Identify which cell holds the provided text, then report its (x, y) central coordinate. 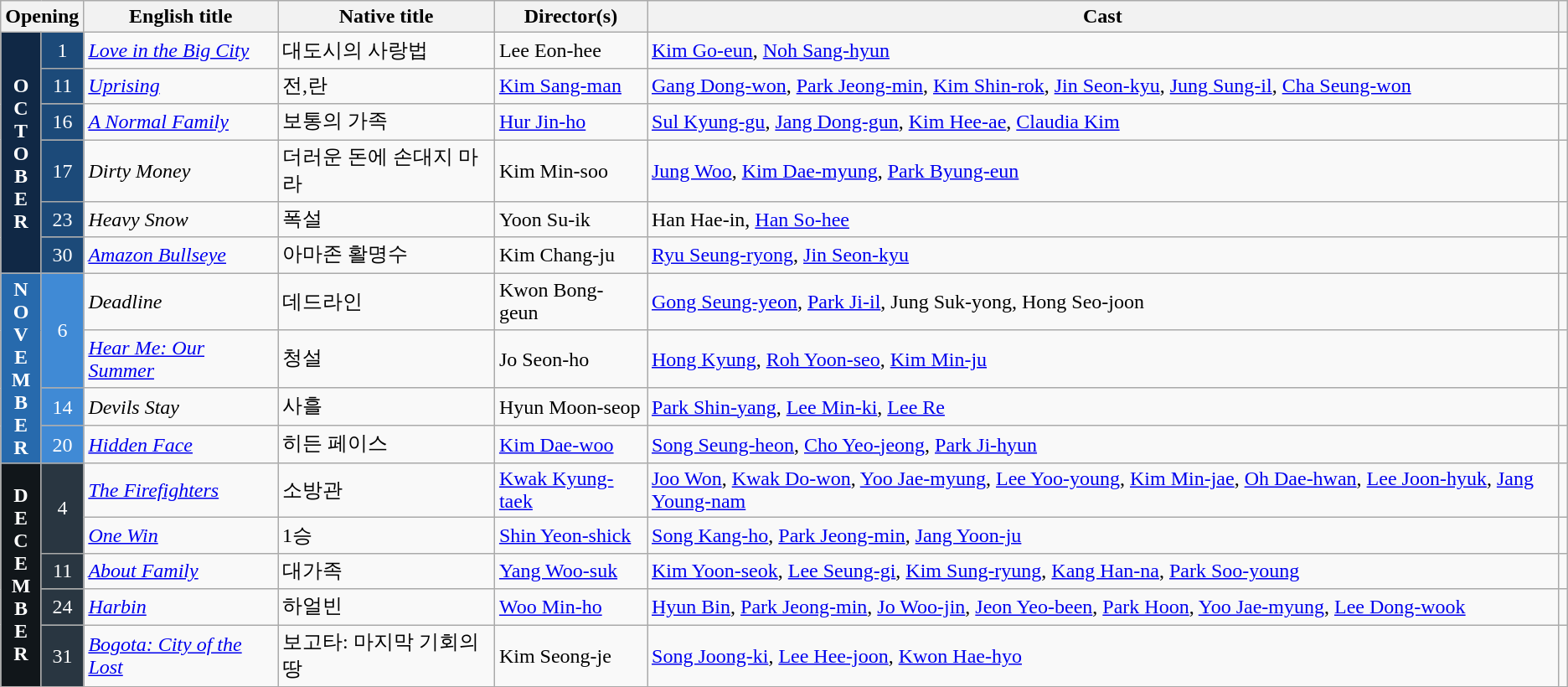
4 (62, 509)
Yoon Su-ik (570, 220)
A Normal Family (181, 122)
DECEMBER (22, 575)
대가족 (387, 571)
Joo Won, Kwak Do-won, Yoo Jae-myung, Lee Yoo-young, Kim Min-jae, Oh Dae-hwan, Lee Joon-hyuk, Jang Young-nam (1102, 491)
소방관 (387, 491)
Bogota: City of the Lost (181, 656)
Kim Yoon-seok, Lee Seung-gi, Kim Sung-ryung, Kang Han-na, Park Soo-young (1102, 571)
20 (62, 444)
NOVEMBER (22, 369)
Hyun Bin, Park Jeong-min, Jo Woo-jin, Jeon Yeo-been, Park Hoon, Yoo Jae-myung, Lee Dong-wook (1102, 607)
청설 (387, 359)
Kim Sang-man (570, 85)
아마존 활명수 (387, 255)
히든 페이스 (387, 444)
대도시의 사랑법 (387, 50)
Hyun Moon-seop (570, 407)
Hidden Face (181, 444)
Hear Me: Our Summer (181, 359)
Woo Min-ho (570, 607)
17 (62, 170)
Han Hae-in, Han So-hee (1102, 220)
Hur Jin-ho (570, 122)
Kwak Kyung-taek (570, 491)
Amazon Bullseye (181, 255)
Kwon Bong-geun (570, 302)
전,란 (387, 85)
1 (62, 50)
Hong Kyung, Roh Yoon-seo, Kim Min-ju (1102, 359)
Dirty Money (181, 170)
Jo Seon-ho (570, 359)
Yang Woo-suk (570, 571)
English title (181, 17)
Lee Eon-hee (570, 50)
Kim Chang-ju (570, 255)
더러운 돈에 손대지 마라 (387, 170)
Park Shin-yang, Lee Min-ki, Lee Re (1102, 407)
Kim Go-eun, Noh Sang-hyun (1102, 50)
31 (62, 656)
16 (62, 122)
Kim Seong-je (570, 656)
Director(s) (570, 17)
Song Seung-heon, Cho Yeo-jeong, Park Ji-hyun (1102, 444)
1승 (387, 536)
Song Kang-ho, Park Jeong-min, Jang Yoon-ju (1102, 536)
One Win (181, 536)
24 (62, 607)
OCTOBER (22, 152)
Deadline (181, 302)
The Firefighters (181, 491)
보고타: 마지막 기회의 땅 (387, 656)
Ryu Seung-ryong, Jin Seon-kyu (1102, 255)
Harbin (181, 607)
데드라인 (387, 302)
Devils Stay (181, 407)
Opening (42, 17)
Song Joong-ki, Lee Hee-joon, Kwon Hae-hyo (1102, 656)
Heavy Snow (181, 220)
사흘 (387, 407)
23 (62, 220)
About Family (181, 571)
14 (62, 407)
폭설 (387, 220)
Gong Seung-yeon, Park Ji-il, Jung Suk-yong, Hong Seo-joon (1102, 302)
Gang Dong-won, Park Jeong-min, Kim Shin-rok, Jin Seon-kyu, Jung Sung-il, Cha Seung-won (1102, 85)
Cast (1102, 17)
Jung Woo, Kim Dae-myung, Park Byung-eun (1102, 170)
30 (62, 255)
Shin Yeon-shick (570, 536)
Sul Kyung-gu, Jang Dong-gun, Kim Hee-ae, Claudia Kim (1102, 122)
Kim Min-soo (570, 170)
6 (62, 330)
보통의 가족 (387, 122)
Native title (387, 17)
Kim Dae-woo (570, 444)
Uprising (181, 85)
Love in the Big City (181, 50)
하얼빈 (387, 607)
